Scan for the cell matching the given text and deliver its [X, Y] coordinate at center. 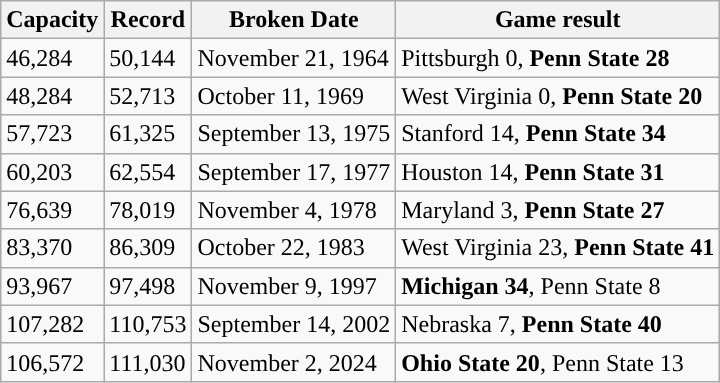
106,572 [52, 362]
Stanford 14, Penn State 34 [558, 134]
50,144 [148, 58]
November 21, 1964 [294, 58]
52,713 [148, 96]
November 4, 1978 [294, 210]
110,753 [148, 324]
November 2, 2024 [294, 362]
107,282 [52, 324]
78,019 [148, 210]
60,203 [52, 172]
September 13, 1975 [294, 134]
Record [148, 20]
Nebraska 7, Penn State 40 [558, 324]
93,967 [52, 286]
97,498 [148, 286]
September 17, 1977 [294, 172]
48,284 [52, 96]
Capacity [52, 20]
46,284 [52, 58]
West Virginia 0, Penn State 20 [558, 96]
November 9, 1997 [294, 286]
57,723 [52, 134]
October 11, 1969 [294, 96]
West Virginia 23, Penn State 41 [558, 248]
83,370 [52, 248]
October 22, 1983 [294, 248]
86,309 [148, 248]
62,554 [148, 172]
76,639 [52, 210]
Pittsburgh 0, Penn State 28 [558, 58]
September 14, 2002 [294, 324]
111,030 [148, 362]
Ohio State 20, Penn State 13 [558, 362]
Broken Date [294, 20]
Michigan 34, Penn State 8 [558, 286]
Houston 14, Penn State 31 [558, 172]
Game result [558, 20]
Maryland 3, Penn State 27 [558, 210]
61,325 [148, 134]
